Extract the [x, y] coordinate from the center of the cell holding the provided text.  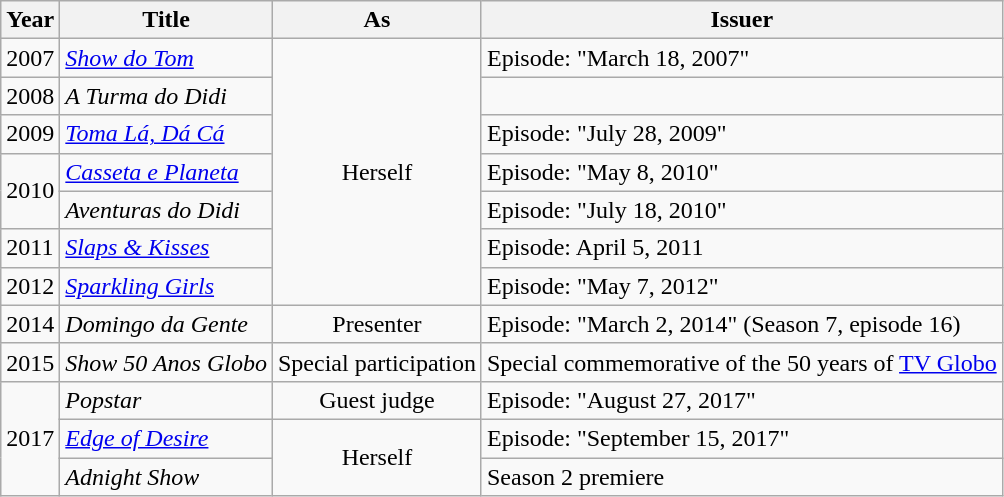
Season 2 premiere [742, 477]
2011 [30, 248]
2009 [30, 134]
2012 [30, 286]
Popstar [166, 400]
2014 [30, 324]
Casseta e Planeta [166, 172]
2008 [30, 96]
Episode: "September 15, 2017" [742, 438]
Show 50 Anos Globo [166, 362]
Title [166, 20]
Episode: "March 2, 2014" (Season 7, episode 16) [742, 324]
Episode: April 5, 2011 [742, 248]
Special commemorative of the 50 years of TV Globo [742, 362]
Episode: "July 28, 2009" [742, 134]
As [376, 20]
Toma Lá, Dá Cá [166, 134]
Sparkling Girls [166, 286]
2007 [30, 58]
Show do Tom [166, 58]
Aventuras do Didi [166, 210]
2010 [30, 191]
Issuer [742, 20]
A Turma do Didi [166, 96]
Year [30, 20]
Special participation [376, 362]
Adnight Show [166, 477]
Domingo da Gente [166, 324]
Episode: "May 7, 2012" [742, 286]
Slaps & Kisses [166, 248]
Episode: "August 27, 2017" [742, 400]
Episode: "July 18, 2010" [742, 210]
Episode: "March 18, 2007" [742, 58]
2017 [30, 438]
Episode: "May 8, 2010" [742, 172]
Edge of Desire [166, 438]
Presenter [376, 324]
Guest judge [376, 400]
2015 [30, 362]
